Capture the cell that displays the provided text and extract its [x, y] central coordinate. 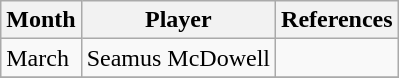
References [338, 20]
Seamus McDowell [178, 58]
Month [41, 20]
March [41, 58]
Player [178, 20]
